Detect which cell encompasses the target text, then output its (X, Y) center coordinate. 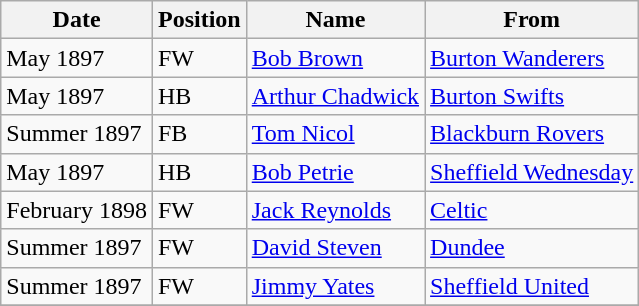
Blackburn Rovers (532, 134)
Jimmy Yates (335, 286)
Date (77, 20)
Dundee (532, 248)
Celtic (532, 210)
Burton Wanderers (532, 58)
Tom Nicol (335, 134)
Arthur Chadwick (335, 96)
Jack Reynolds (335, 210)
Sheffield Wednesday (532, 172)
David Steven (335, 248)
Sheffield United (532, 286)
Bob Brown (335, 58)
FB (199, 134)
Position (199, 20)
Name (335, 20)
Bob Petrie (335, 172)
February 1898 (77, 210)
Burton Swifts (532, 96)
From (532, 20)
